Identify which cell holds the provided text, then report its [x, y] central coordinate. 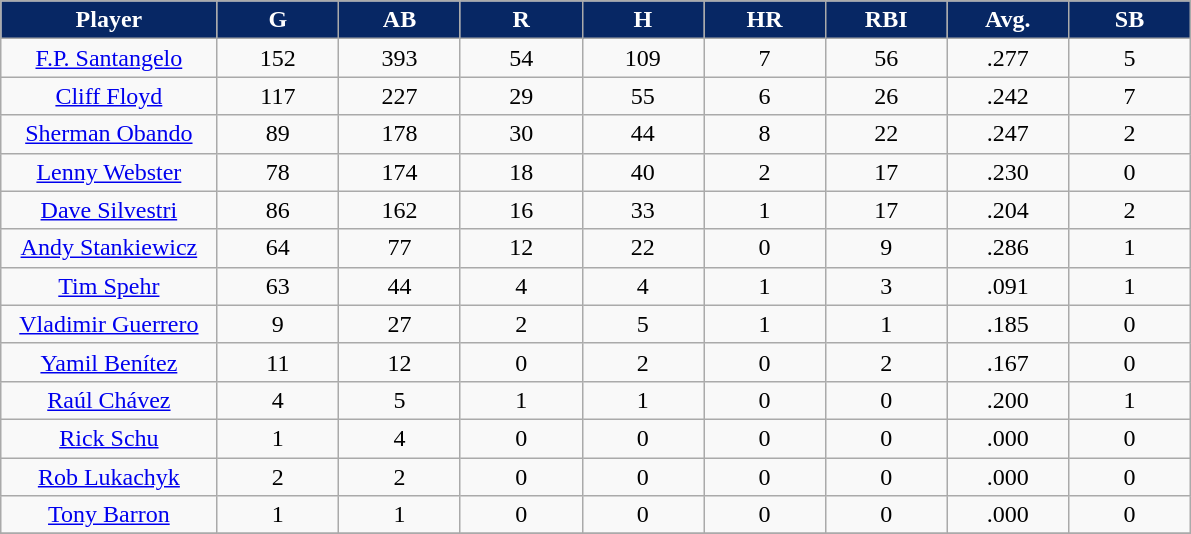
Avg. [1008, 20]
86 [278, 210]
Cliff Floyd [109, 96]
56 [886, 58]
.167 [1008, 362]
Player [109, 20]
Lenny Webster [109, 172]
3 [886, 286]
152 [278, 58]
393 [400, 58]
.247 [1008, 134]
AB [400, 20]
109 [643, 58]
F.P. Santangelo [109, 58]
33 [643, 210]
54 [521, 58]
178 [400, 134]
.091 [1008, 286]
26 [886, 96]
Sherman Obando [109, 134]
64 [278, 248]
8 [765, 134]
.185 [1008, 324]
117 [278, 96]
162 [400, 210]
55 [643, 96]
H [643, 20]
Yamil Benítez [109, 362]
G [278, 20]
Tony Barron [109, 515]
.277 [1008, 58]
.204 [1008, 210]
40 [643, 172]
.242 [1008, 96]
Vladimir Guerrero [109, 324]
11 [278, 362]
18 [521, 172]
RBI [886, 20]
16 [521, 210]
Rick Schu [109, 438]
.286 [1008, 248]
HR [765, 20]
77 [400, 248]
SB [1130, 20]
.230 [1008, 172]
R [521, 20]
27 [400, 324]
Rob Lukachyk [109, 477]
78 [278, 172]
63 [278, 286]
30 [521, 134]
Raúl Chávez [109, 400]
174 [400, 172]
89 [278, 134]
Dave Silvestri [109, 210]
6 [765, 96]
.200 [1008, 400]
227 [400, 96]
29 [521, 96]
Andy Stankiewicz [109, 248]
Tim Spehr [109, 286]
